Output the [x, y] coordinate of the center of the cell containing the given text.  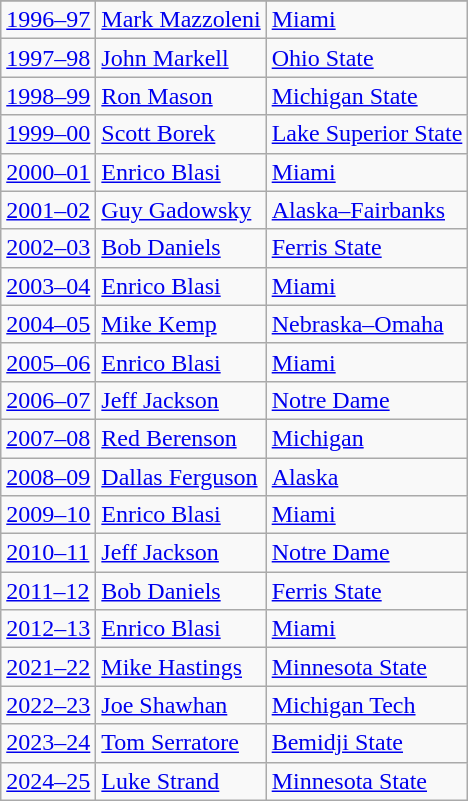
2012–13 [48, 629]
2000–01 [48, 172]
1997–98 [48, 58]
Alaska [367, 477]
Dallas Ferguson [181, 477]
John Markell [181, 58]
2021–22 [48, 667]
2001–02 [48, 210]
2008–09 [48, 477]
Mark Mazzoleni [181, 20]
2011–12 [48, 591]
1998–99 [48, 96]
Michigan State [367, 96]
Ron Mason [181, 96]
2010–11 [48, 553]
1996–97 [48, 20]
2007–08 [48, 438]
Bemidji State [367, 743]
Red Berenson [181, 438]
Mike Hastings [181, 667]
Guy Gadowsky [181, 210]
2002–03 [48, 248]
Luke Strand [181, 781]
Alaska–Fairbanks [367, 210]
Mike Kemp [181, 324]
Joe Shawhan [181, 705]
2023–24 [48, 743]
2004–05 [48, 324]
Tom Serratore [181, 743]
Nebraska–Omaha [367, 324]
1999–00 [48, 134]
2024–25 [48, 781]
2006–07 [48, 400]
Scott Borek [181, 134]
2003–04 [48, 286]
2022–23 [48, 705]
Michigan [367, 438]
Ohio State [367, 58]
Lake Superior State [367, 134]
2005–06 [48, 362]
2009–10 [48, 515]
Michigan Tech [367, 705]
